Provide the [X, Y] coordinate of the cell's center where the given text is located.  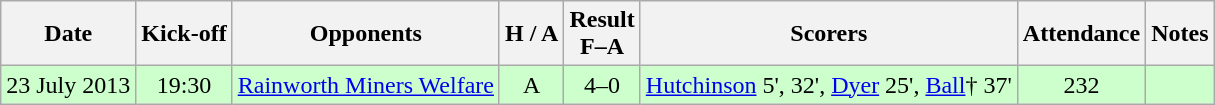
H / A [531, 34]
Rainworth Miners Welfare [366, 85]
Attendance [1081, 34]
4–0 [602, 85]
ResultF–A [602, 34]
19:30 [184, 85]
Opponents [366, 34]
Date [68, 34]
232 [1081, 85]
A [531, 85]
Notes [1180, 34]
Hutchinson 5', 32', Dyer 25', Ball† 37' [828, 85]
Scorers [828, 34]
23 July 2013 [68, 85]
Kick-off [184, 34]
